Detect which cell encompasses the target text, then output its (X, Y) center coordinate. 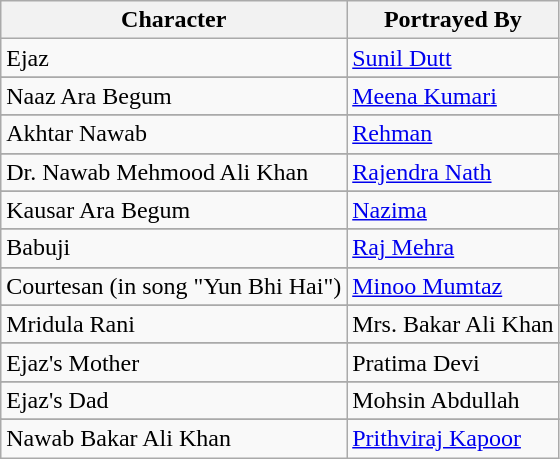
Ejaz (174, 58)
Mohsin Abdullah (453, 400)
Raj Mehra (453, 248)
Character (174, 20)
Courtesan (in song "Yun Bhi Hai") (174, 286)
Mrs. Bakar Ali Khan (453, 324)
Prithviraj Kapoor (453, 438)
Sunil Dutt (453, 58)
Nazima (453, 210)
Minoo Mumtaz (453, 286)
Portrayed By (453, 20)
Rehman (453, 134)
Akhtar Nawab (174, 134)
Meena Kumari (453, 96)
Pratima Devi (453, 362)
Ejaz's Dad (174, 400)
Dr. Nawab Mehmood Ali Khan (174, 172)
Nawab Bakar Ali Khan (174, 438)
Ejaz's Mother (174, 362)
Babuji (174, 248)
Mridula Rani (174, 324)
Kausar Ara Begum (174, 210)
Rajendra Nath (453, 172)
Naaz Ara Begum (174, 96)
